Return (X, Y) of the center of cell containing provided text 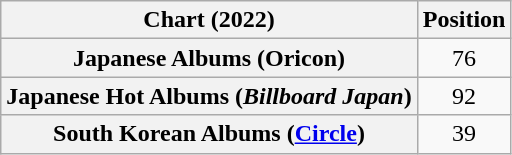
92 (464, 96)
Japanese Hot Albums (Billboard Japan) (209, 96)
39 (464, 134)
Japanese Albums (Oricon) (209, 58)
Position (464, 20)
Chart (2022) (209, 20)
South Korean Albums (Circle) (209, 134)
76 (464, 58)
